Search for the cell housing the specified text and yield its (x, y) center coordinate. 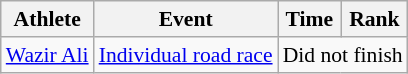
Rank (374, 19)
Event (186, 19)
Wazir Ali (48, 55)
Did not finish (343, 55)
Athlete (48, 19)
Individual road race (186, 55)
Time (310, 19)
